Provide the [X, Y] coordinate of the cell's center where the given text is located.  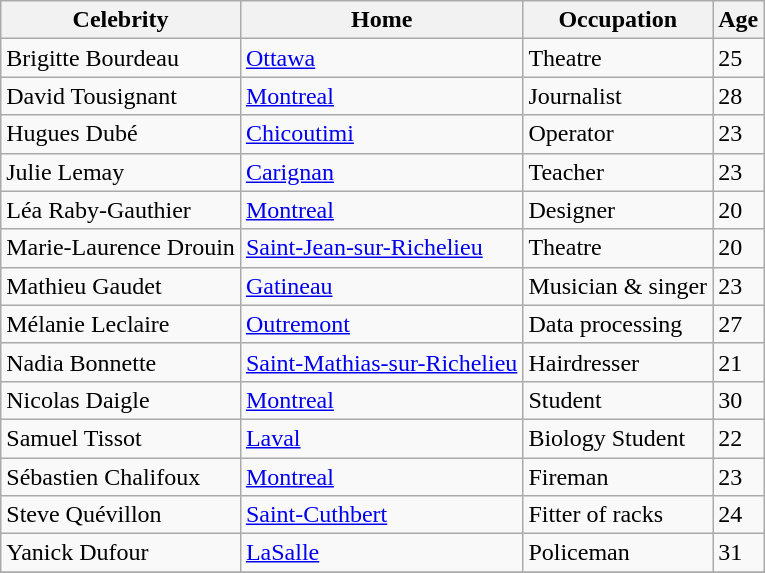
Chicoutimi [382, 134]
Léa Raby-Gauthier [121, 210]
Carignan [382, 172]
Musician & singer [618, 286]
Saint-Mathias-sur-Richelieu [382, 362]
Home [382, 20]
Mélanie Leclaire [121, 324]
Policeman [618, 553]
25 [738, 58]
Marie-Laurence Drouin [121, 248]
Saint-Cuthbert [382, 515]
Teacher [618, 172]
21 [738, 362]
David Tousignant [121, 96]
Laval [382, 438]
Yanick Dufour [121, 553]
Nadia Bonnette [121, 362]
Hairdresser [618, 362]
Steve Quévillon [121, 515]
Fitter of racks [618, 515]
22 [738, 438]
Operator [618, 134]
LaSalle [382, 553]
31 [738, 553]
Age [738, 20]
Nicolas Daigle [121, 400]
Journalist [618, 96]
Sébastien Chalifoux [121, 477]
Samuel Tissot [121, 438]
24 [738, 515]
Saint-Jean-sur-Richelieu [382, 248]
Biology Student [618, 438]
Mathieu Gaudet [121, 286]
Designer [618, 210]
Julie Lemay [121, 172]
28 [738, 96]
Student [618, 400]
Outremont [382, 324]
Gatineau [382, 286]
Celebrity [121, 20]
Hugues Dubé [121, 134]
Ottawa [382, 58]
Occupation [618, 20]
Brigitte Bourdeau [121, 58]
Data processing [618, 324]
Fireman [618, 477]
27 [738, 324]
30 [738, 400]
